Output the [x, y] coordinate of the center of the cell containing the given text.  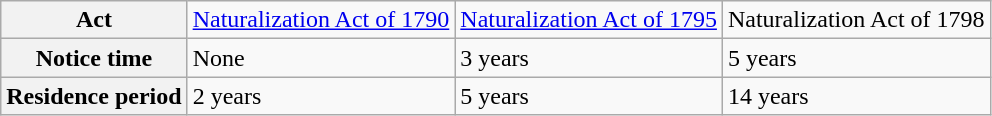
None [321, 58]
Act [94, 20]
Naturalization Act of 1798 [856, 20]
Notice time [94, 58]
Residence period [94, 96]
14 years [856, 96]
Naturalization Act of 1795 [589, 20]
2 years [321, 96]
3 years [589, 58]
Naturalization Act of 1790 [321, 20]
